Extract the (X, Y) coordinate from the center of the cell holding the provided text.  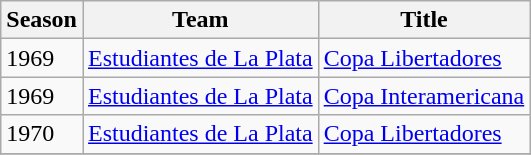
Season (42, 20)
Title (424, 20)
1970 (42, 134)
Copa Interamericana (424, 96)
Team (200, 20)
